Find where the given text appears and provide that cell's center as (X, Y) coordinate. 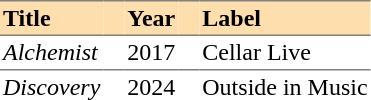
Year (151, 18)
Alchemist (52, 53)
2017 (151, 53)
Cellar Live (284, 53)
Label (284, 18)
Title (52, 18)
